Detect which cell encompasses the target text, then output its [X, Y] center coordinate. 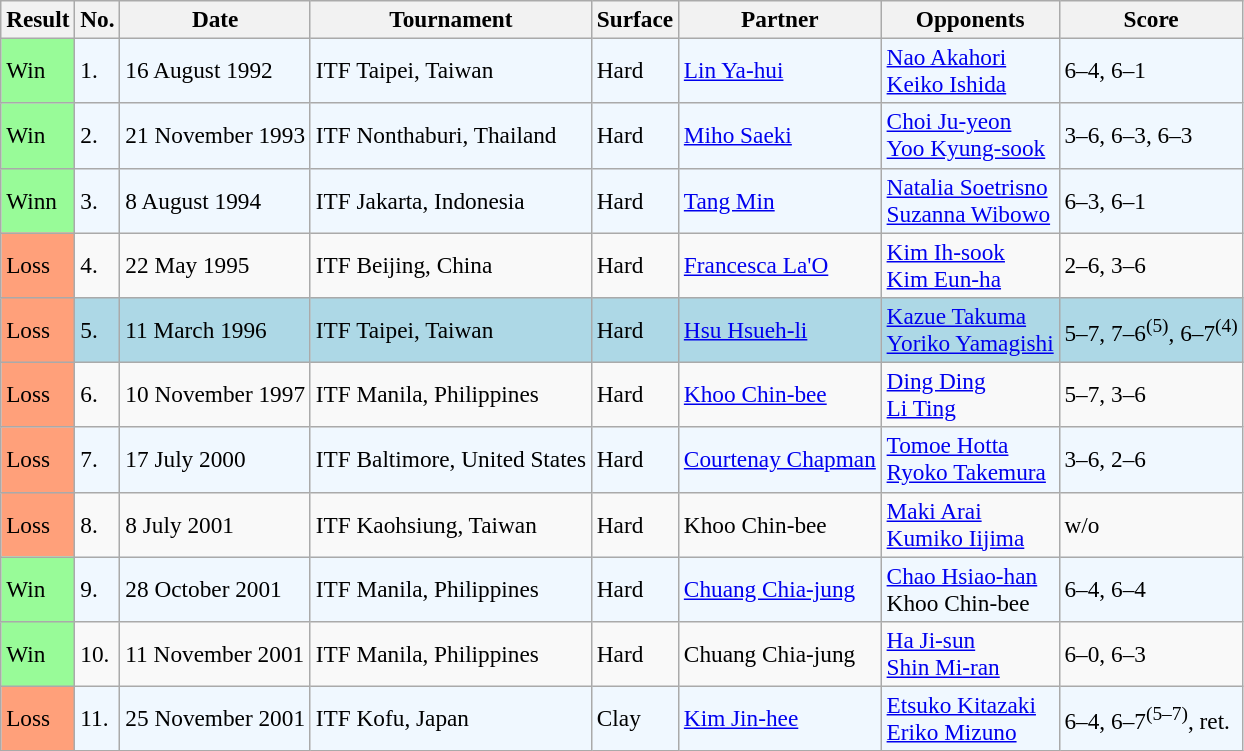
11 March 1996 [215, 330]
Date [215, 19]
6–4, 6–4 [1151, 588]
Hsu Hsueh-li [780, 330]
10. [98, 654]
3–6, 2–6 [1151, 460]
21 November 1993 [215, 136]
Miho Saeki [780, 136]
6–4, 6–1 [1151, 70]
Kim Jin-hee [780, 718]
ITF Nonthaburi, Thailand [450, 136]
9. [98, 588]
Tang Min [780, 200]
28 October 2001 [215, 588]
Surface [634, 19]
Kim Ih-sook Kim Eun-ha [970, 264]
10 November 1997 [215, 394]
8. [98, 524]
17 July 2000 [215, 460]
3. [98, 200]
Courtenay Chapman [780, 460]
Maki Arai Kumiko Iijima [970, 524]
ITF Kaohsiung, Taiwan [450, 524]
6. [98, 394]
5–7, 7–6(5), 6–7(4) [1151, 330]
6–0, 6–3 [1151, 654]
1. [98, 70]
2–6, 3–6 [1151, 264]
Ding Ding Li Ting [970, 394]
3–6, 6–3, 6–3 [1151, 136]
ITF Beijing, China [450, 264]
4. [98, 264]
5–7, 3–6 [1151, 394]
Score [1151, 19]
6–4, 6–7(5–7), ret. [1151, 718]
Chao Hsiao-han Khoo Chin-bee [970, 588]
Result [38, 19]
Kazue Takuma Yoriko Yamagishi [970, 330]
5. [98, 330]
11. [98, 718]
Francesca La'O [780, 264]
Tournament [450, 19]
16 August 1992 [215, 70]
25 November 2001 [215, 718]
Nao Akahori Keiko Ishida [970, 70]
11 November 2001 [215, 654]
ITF Baltimore, United States [450, 460]
Winn [38, 200]
Natalia Soetrisno Suzanna Wibowo [970, 200]
Opponents [970, 19]
Ha Ji-sun Shin Mi-ran [970, 654]
Tomoe Hotta Ryoko Takemura [970, 460]
8 July 2001 [215, 524]
6–3, 6–1 [1151, 200]
Partner [780, 19]
8 August 1994 [215, 200]
No. [98, 19]
22 May 1995 [215, 264]
2. [98, 136]
Clay [634, 718]
w/o [1151, 524]
7. [98, 460]
Lin Ya-hui [780, 70]
Etsuko Kitazaki Eriko Mizuno [970, 718]
ITF Jakarta, Indonesia [450, 200]
ITF Kofu, Japan [450, 718]
Choi Ju-yeon Yoo Kyung-sook [970, 136]
